Output the [x, y] coordinate of the center of the cell containing the given text.  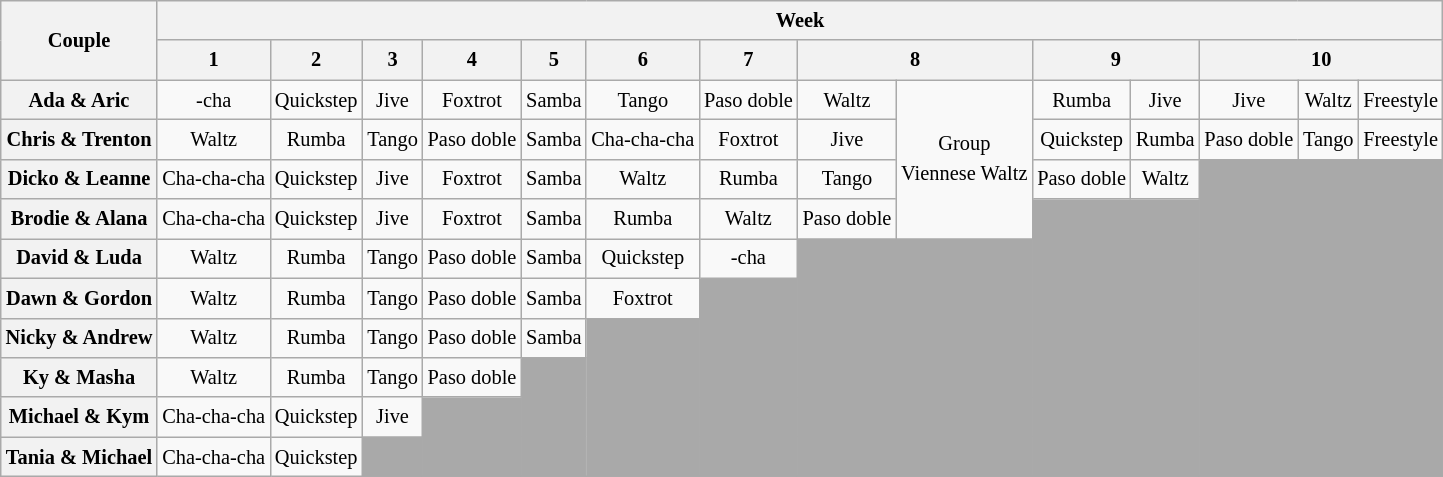
Ada & Aric [80, 100]
Tania & Michael [80, 457]
Brodie & Alana [80, 219]
GroupViennese Waltz [964, 160]
Chris & Trenton [80, 139]
9 [1116, 60]
4 [472, 60]
6 [642, 60]
Michael & Kym [80, 417]
Dicko & Leanne [80, 179]
8 [916, 60]
Couple [80, 40]
Week [800, 20]
Ky & Masha [80, 377]
David & Luda [80, 258]
5 [554, 60]
2 [316, 60]
Dawn & Gordon [80, 298]
Nicky & Andrew [80, 338]
7 [748, 60]
1 [214, 60]
10 [1320, 60]
3 [392, 60]
